From the cell containing the given text, extract its center point as (x, y) coordinate. 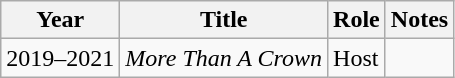
Title (224, 20)
Host (357, 58)
Notes (419, 20)
More Than A Crown (224, 58)
Role (357, 20)
2019–2021 (60, 58)
Year (60, 20)
